Extract the [x, y] coordinate from the center of the cell holding the provided text.  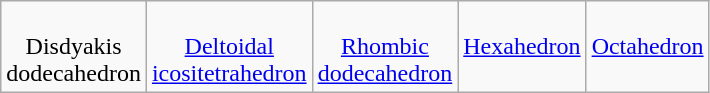
Disdyakisdodecahedron [74, 47]
Rhombicdodecahedron [385, 47]
Octahedron [648, 47]
Hexahedron [522, 47]
Deltoidalicositetrahedron [229, 47]
